Provide the (X, Y) coordinate of the cell's center where the given text is located.  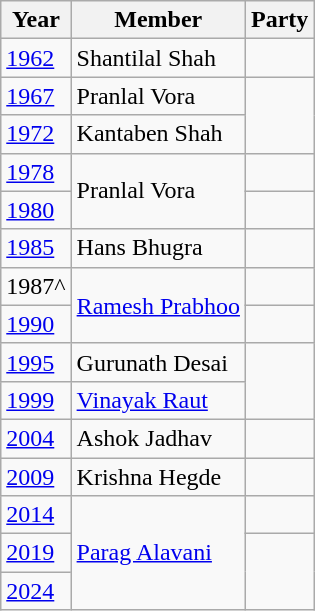
Ramesh Prabhoo (158, 305)
Vinayak Raut (158, 400)
1995 (36, 362)
Parag Alavani (158, 553)
Hans Bhugra (158, 248)
Shantilal Shah (158, 58)
Member (158, 20)
1972 (36, 134)
2019 (36, 553)
2004 (36, 438)
1980 (36, 210)
2014 (36, 515)
1978 (36, 172)
Ashok Jadhav (158, 438)
1962 (36, 58)
1999 (36, 400)
1967 (36, 96)
2009 (36, 477)
1990 (36, 324)
1985 (36, 248)
2024 (36, 591)
Party (279, 20)
Kantaben Shah (158, 134)
1987^ (36, 286)
Year (36, 20)
Krishna Hegde (158, 477)
Gurunath Desai (158, 362)
